Output the [x, y] coordinate of the center of the cell containing the given text.  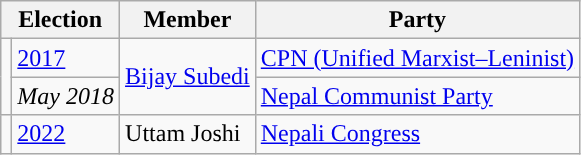
Nepali Congress [417, 134]
Party [417, 20]
Election [60, 20]
2017 [66, 58]
Bijay Subedi [188, 77]
Member [188, 20]
Uttam Joshi [188, 134]
CPN (Unified Marxist–Leninist) [417, 58]
May 2018 [66, 96]
Nepal Communist Party [417, 96]
2022 [66, 134]
